Find where the given text appears and provide that cell's center as [X, Y] coordinate. 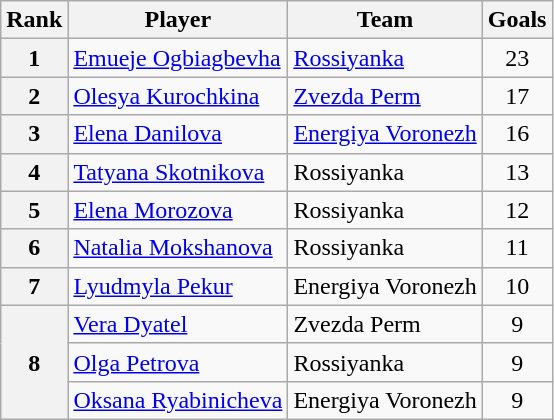
Oksana Ryabinicheva [178, 400]
17 [517, 96]
6 [34, 248]
Vera Dyatel [178, 324]
10 [517, 286]
7 [34, 286]
Player [178, 20]
Elena Morozova [178, 210]
3 [34, 134]
Natalia Mokshanova [178, 248]
Olga Petrova [178, 362]
5 [34, 210]
12 [517, 210]
Emueje Ogbiagbevha [178, 58]
1 [34, 58]
Olesya Kurochkina [178, 96]
16 [517, 134]
2 [34, 96]
Elena Danilova [178, 134]
23 [517, 58]
4 [34, 172]
Tatyana Skotnikova [178, 172]
Goals [517, 20]
Team [385, 20]
8 [34, 362]
Rank [34, 20]
11 [517, 248]
13 [517, 172]
Lyudmyla Pekur [178, 286]
